Return (x, y) of the center of cell containing provided text 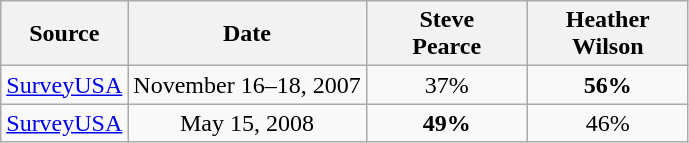
StevePearce (446, 34)
November 16–18, 2007 (247, 85)
49% (446, 123)
56% (608, 85)
May 15, 2008 (247, 123)
Source (64, 34)
Date (247, 34)
46% (608, 123)
HeatherWilson (608, 34)
37% (446, 85)
